From the cell containing the given text, extract its center point as [x, y] coordinate. 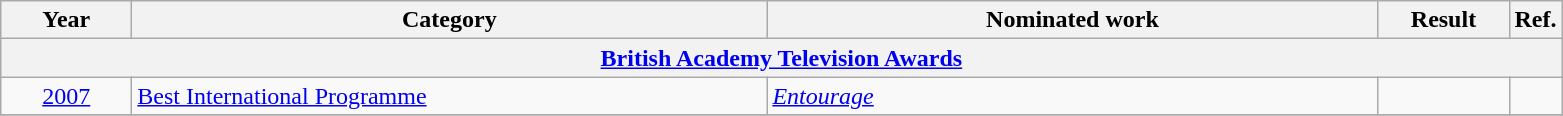
Best International Programme [450, 96]
Ref. [1536, 20]
Result [1444, 20]
Year [66, 20]
British Academy Television Awards [782, 58]
Category [450, 20]
Nominated work [1072, 20]
Entourage [1072, 96]
2007 [66, 96]
